Capture the cell that displays the provided text and extract its (X, Y) central coordinate. 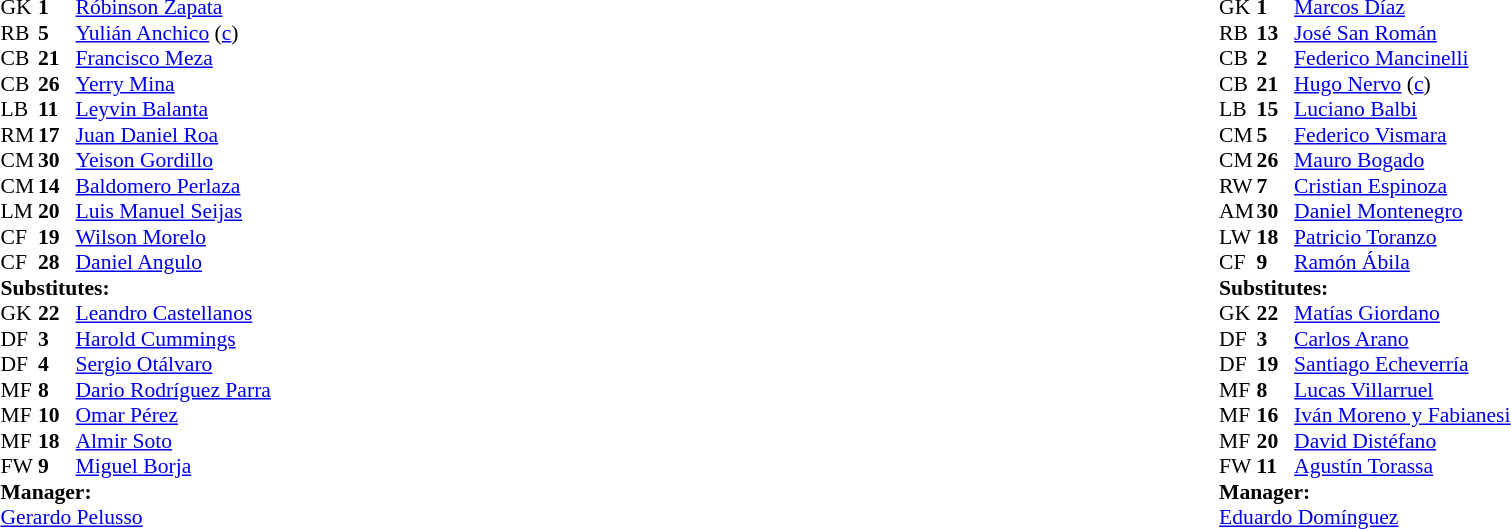
10 (57, 415)
Matías Giordano (1402, 313)
José San Román (1402, 33)
14 (57, 186)
Luis Manuel Seijas (174, 211)
Lucas Villarruel (1402, 390)
Juan Daniel Roa (174, 135)
15 (1276, 109)
LW (1238, 237)
Miguel Borja (174, 467)
Santiago Echeverría (1402, 365)
Luciano Balbi (1402, 109)
Carlos Arano (1402, 339)
Francisco Meza (174, 59)
Sergio Otálvaro (174, 365)
RW (1238, 186)
Patricio Toranzo (1402, 237)
Ramón Ábila (1402, 263)
Almir Soto (174, 441)
Daniel Angulo (174, 263)
Leandro Castellanos (174, 313)
Federico Mancinelli (1402, 59)
4 (57, 365)
28 (57, 263)
Mauro Bogado (1402, 161)
David Distéfano (1402, 441)
Iván Moreno y Fabianesi (1402, 415)
RM (19, 135)
Cristian Espinoza (1402, 186)
LM (19, 211)
Leyvin Balanta (174, 109)
16 (1276, 415)
Baldomero Perlaza (174, 186)
17 (57, 135)
Hugo Nervo (c) (1402, 84)
7 (1276, 186)
Yeison Gordillo (174, 161)
Harold Cummings (174, 339)
Wilson Morelo (174, 237)
13 (1276, 33)
Federico Vismara (1402, 135)
Yulián Anchico (c) (174, 33)
Dario Rodríguez Parra (174, 390)
Omar Pérez (174, 415)
Daniel Montenegro (1402, 211)
2 (1276, 59)
AM (1238, 211)
Agustín Torassa (1402, 467)
Yerry Mina (174, 84)
